Extract the (X, Y) coordinate from the center of the cell holding the provided text.  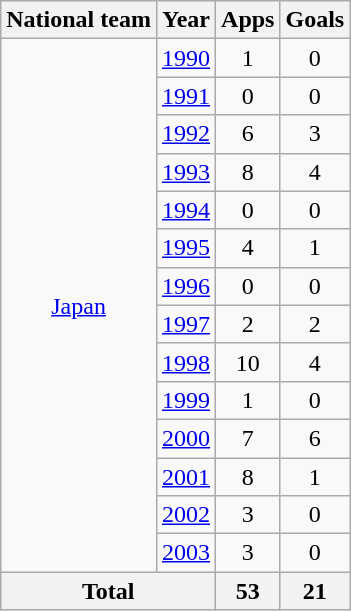
1996 (186, 286)
1995 (186, 248)
7 (248, 438)
1994 (186, 210)
2003 (186, 553)
1990 (186, 58)
1997 (186, 324)
1998 (186, 362)
10 (248, 362)
Apps (248, 20)
53 (248, 591)
Year (186, 20)
21 (315, 591)
Total (108, 591)
Japan (79, 306)
National team (79, 20)
1993 (186, 172)
2002 (186, 515)
1992 (186, 134)
2001 (186, 477)
1999 (186, 400)
2000 (186, 438)
1991 (186, 96)
Goals (315, 20)
